Locate the cell with the specified text and output its [X, Y] center coordinate. 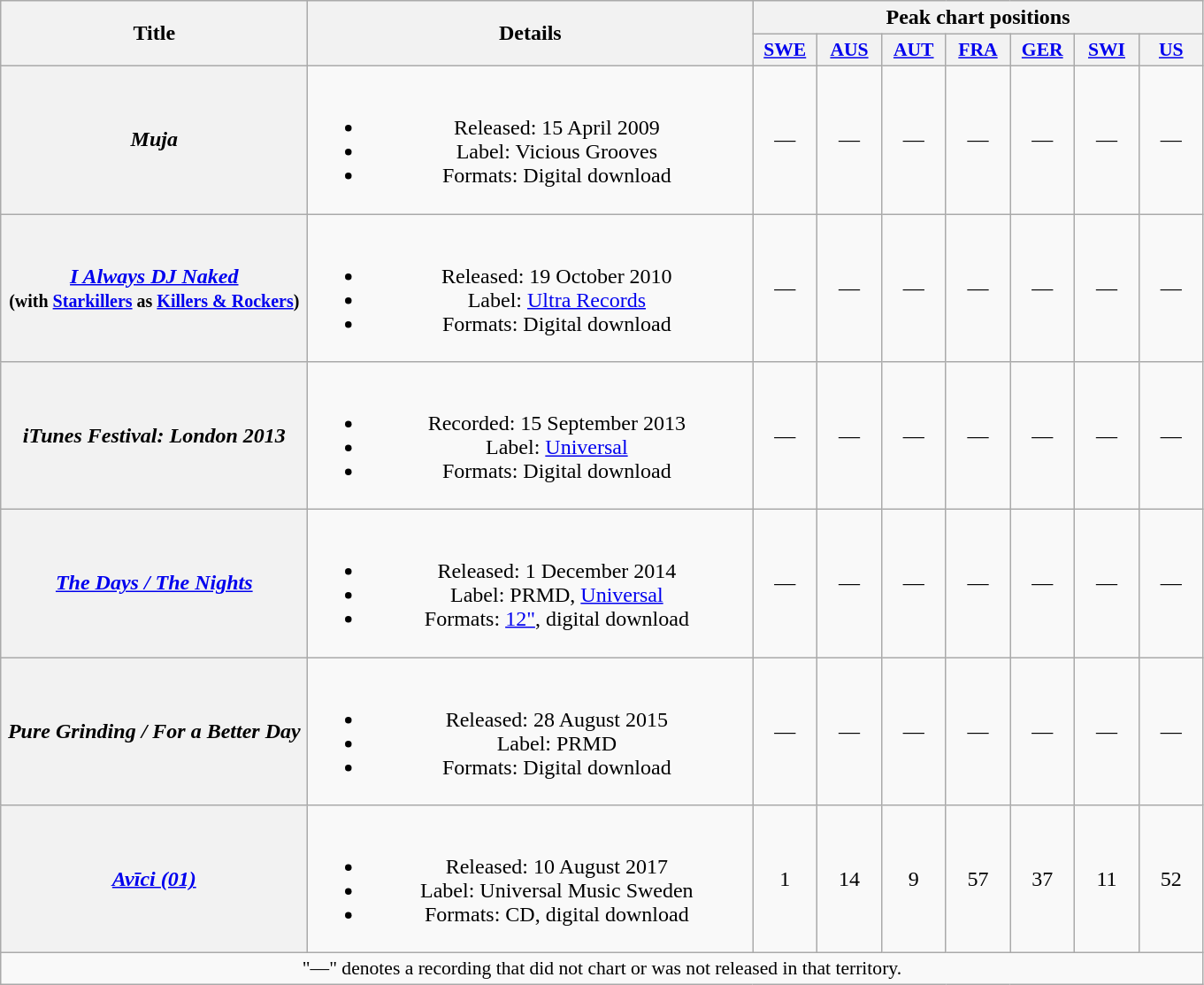
Released: 15 April 2009Label: Vicious GroovesFormats: Digital download [531, 140]
"—" denotes a recording that did not chart or was not released in that territory. [602, 969]
14 [849, 880]
Pure Grinding / For a Better Day [154, 731]
US [1171, 50]
9 [913, 880]
Recorded: 15 September 2013Label: UniversalFormats: Digital download [531, 435]
Released: 1 December 2014Label: PRMD, UniversalFormats: 12", digital download [531, 584]
SWI [1108, 50]
52 [1171, 880]
Title [154, 34]
Peak chart positions [978, 18]
Muja [154, 140]
AUT [913, 50]
I Always DJ Naked(with Starkillers as Killers & Rockers) [154, 289]
GER [1042, 50]
iTunes Festival: London 2013 [154, 435]
57 [978, 880]
1 [786, 880]
The Days / The Nights [154, 584]
SWE [786, 50]
Released: 19 October 2010Label: Ultra RecordsFormats: Digital download [531, 289]
FRA [978, 50]
Details [531, 34]
11 [1108, 880]
Released: 28 August 2015Label: PRMDFormats: Digital download [531, 731]
Released: 10 August 2017Label: Universal Music SwedenFormats: CD, digital download [531, 880]
AUS [849, 50]
Avīci (01) [154, 880]
37 [1042, 880]
